Return [x, y] of the center of cell containing provided text 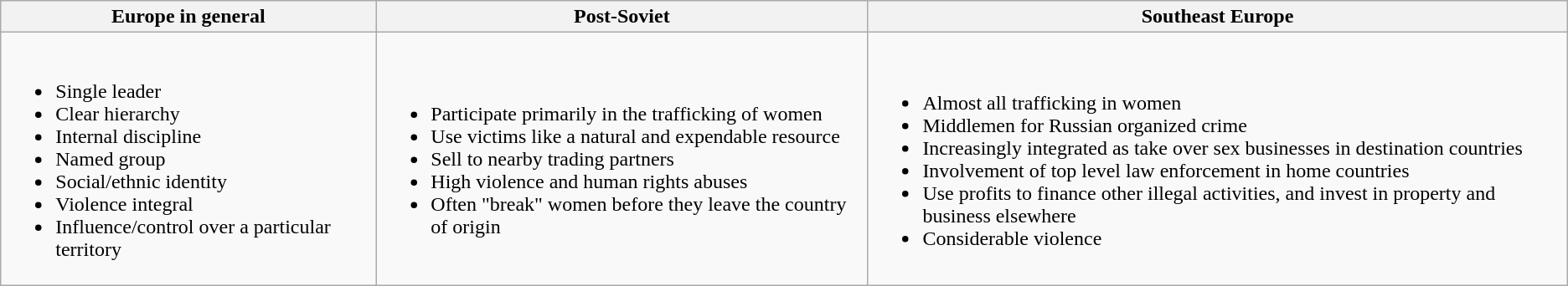
Post-Soviet [622, 17]
Europe in general [188, 17]
Southeast Europe [1218, 17]
Single leaderClear hierarchyInternal disciplineNamed groupSocial/ethnic identityViolence integralInfluence/control over a particular territory [188, 159]
